Return the (x, y) coordinate for the center point of the cell that contains the specified text.  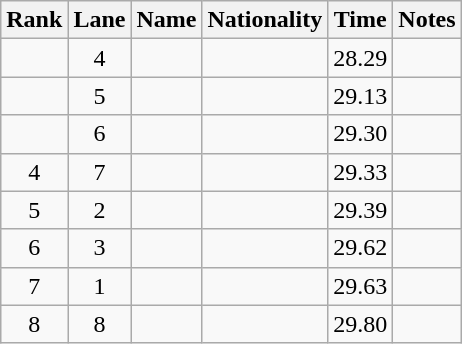
Rank (34, 20)
28.29 (360, 58)
3 (100, 248)
Notes (427, 20)
2 (100, 210)
Time (360, 20)
29.62 (360, 248)
29.33 (360, 172)
29.80 (360, 324)
29.63 (360, 286)
Name (166, 20)
Nationality (265, 20)
29.39 (360, 210)
Lane (100, 20)
1 (100, 286)
29.13 (360, 96)
29.30 (360, 134)
